Output the (X, Y) coordinate of the center of the cell containing the given text.  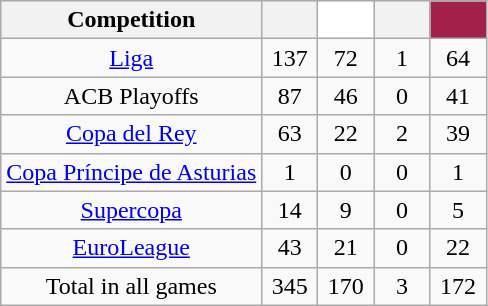
9 (346, 210)
63 (290, 134)
170 (346, 286)
5 (458, 210)
Supercopa (132, 210)
345 (290, 286)
Competition (132, 20)
64 (458, 58)
137 (290, 58)
Copa Príncipe de Asturias (132, 172)
72 (346, 58)
41 (458, 96)
Total in all games (132, 286)
2 (402, 134)
Copa del Rey (132, 134)
ACB Playoffs (132, 96)
46 (346, 96)
39 (458, 134)
3 (402, 286)
14 (290, 210)
43 (290, 248)
EuroLeague (132, 248)
Liga (132, 58)
87 (290, 96)
172 (458, 286)
21 (346, 248)
